Output the (x, y) coordinate of the center of the cell containing the given text.  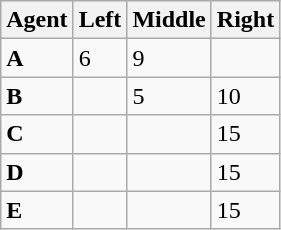
D (37, 172)
B (37, 96)
Left (100, 20)
C (37, 134)
9 (169, 58)
Middle (169, 20)
6 (100, 58)
Agent (37, 20)
Right (245, 20)
A (37, 58)
5 (169, 96)
E (37, 210)
10 (245, 96)
